Extract the [x, y] coordinate from the center of the cell holding the provided text.  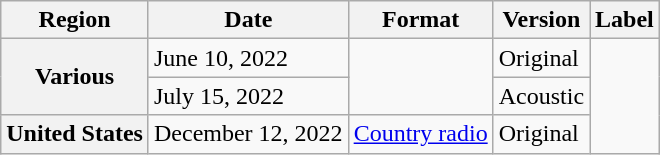
Country radio [420, 134]
Label [625, 20]
Format [420, 20]
Date [248, 20]
Acoustic [541, 96]
December 12, 2022 [248, 134]
Various [75, 77]
United States [75, 134]
June 10, 2022 [248, 58]
July 15, 2022 [248, 96]
Region [75, 20]
Version [541, 20]
